Extract the (x, y) coordinate from the center of the cell holding the provided text.  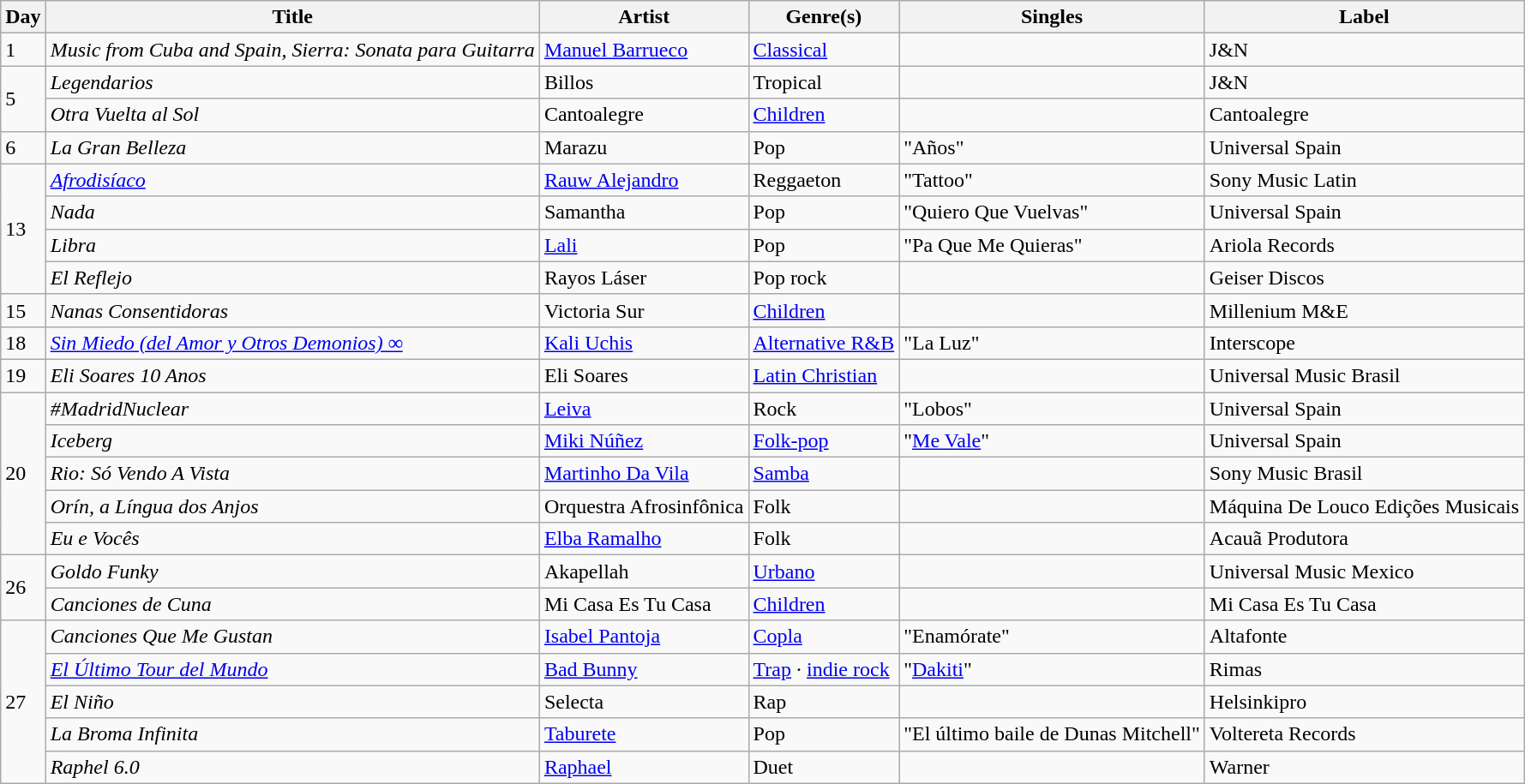
Eu e Vocês (292, 539)
"Tattoo" (1053, 180)
Urbano (824, 572)
Miki Núñez (644, 441)
Reggaeton (824, 180)
Alternative R&B (824, 343)
Warner (1364, 767)
26 (23, 588)
Interscope (1364, 343)
"Lobos" (1053, 409)
"Pa Que Me Quieras" (1053, 245)
Orquestra Afrosinfônica (644, 506)
Orín, a Língua dos Anjos (292, 506)
Trap · indie rock (824, 669)
La Gran Belleza (292, 147)
"Dakiti" (1053, 669)
Canciones de Cuna (292, 604)
Nada (292, 212)
"Años" (1053, 147)
Sony Music Brasil (1364, 474)
El Reflejo (292, 278)
Goldo Funky (292, 572)
20 (23, 474)
Pop rock (824, 278)
Folk-pop (824, 441)
Victoria Sur (644, 310)
Artist (644, 17)
Genre(s) (824, 17)
Universal Music Brasil (1364, 375)
Rock (824, 409)
Manuel Barrueco (644, 50)
Nanas Consentidoras (292, 310)
18 (23, 343)
Legendarios (292, 82)
Elba Ramalho (644, 539)
Raphael (644, 767)
Bad Bunny (644, 669)
Title (292, 17)
5 (23, 99)
Eli Soares (644, 375)
#MadridNuclear (292, 409)
Rayos Láser (644, 278)
Acauã Produtora (1364, 539)
Libra (292, 245)
Tropical (824, 82)
27 (23, 702)
Billos (644, 82)
Singles (1053, 17)
Sin Miedo (del Amor y Otros Demonios) ∞ (292, 343)
Voltereta Records (1364, 734)
"Quiero Que Vuelvas" (1053, 212)
1 (23, 50)
Otra Vuelta al Sol (292, 115)
"La Luz" (1053, 343)
Geiser Discos (1364, 278)
"Enamórate" (1053, 637)
Canciones Que Me Gustan (292, 637)
Leiva (644, 409)
Akapellah (644, 572)
19 (23, 375)
Classical (824, 50)
Copla (824, 637)
Lali (644, 245)
Rimas (1364, 669)
Isabel Pantoja (644, 637)
15 (23, 310)
13 (23, 229)
Martinho Da Vila (644, 474)
Label (1364, 17)
Sony Music Latin (1364, 180)
Day (23, 17)
Rap (824, 702)
Altafonte (1364, 637)
Samantha (644, 212)
Rauw Alejandro (644, 180)
Eli Soares 10 Anos (292, 375)
Music from Cuba and Spain, Sierra: Sonata para Guitarra (292, 50)
Samba (824, 474)
6 (23, 147)
Rio: Só Vendo A Vista (292, 474)
Taburete (644, 734)
La Broma Infinita (292, 734)
El Último Tour del Mundo (292, 669)
Selecta (644, 702)
Millenium M&E (1364, 310)
Máquina De Louco Edições Musicais (1364, 506)
Iceberg (292, 441)
Universal Music Mexico (1364, 572)
"El último baile de Dunas Mitchell" (1053, 734)
Ariola Records (1364, 245)
Duet (824, 767)
Helsinkipro (1364, 702)
El Niño (292, 702)
Latin Christian (824, 375)
Kali Uchis (644, 343)
Raphel 6.0 (292, 767)
Marazu (644, 147)
"Me Vale" (1053, 441)
Afrodisíaco (292, 180)
